Scan for the cell matching the given text and deliver its (x, y) coordinate at center. 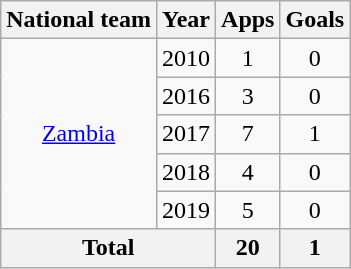
20 (248, 248)
2017 (186, 134)
2016 (186, 96)
Goals (315, 20)
7 (248, 134)
National team (79, 20)
2010 (186, 58)
2019 (186, 210)
Year (186, 20)
5 (248, 210)
Zambia (79, 134)
4 (248, 172)
Total (108, 248)
2018 (186, 172)
3 (248, 96)
Apps (248, 20)
